Find where the given text appears and provide that cell's center as [X, Y] coordinate. 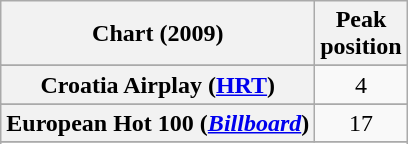
Croatia Airplay (HRT) [158, 85]
European Hot 100 (Billboard) [158, 123]
17 [361, 123]
4 [361, 85]
Chart (2009) [158, 34]
Peakposition [361, 34]
